Return the [x, y] coordinate for the center point of the cell that contains the specified text.  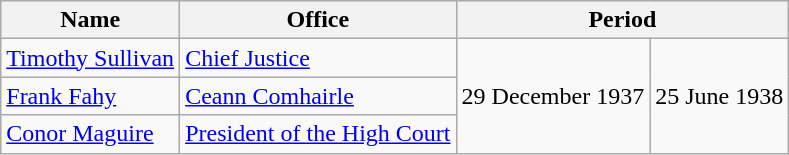
Period [622, 20]
Name [90, 20]
29 December 1937 [553, 96]
Office [318, 20]
Chief Justice [318, 58]
Timothy Sullivan [90, 58]
Ceann Comhairle [318, 96]
Frank Fahy [90, 96]
25 June 1938 [720, 96]
Conor Maguire [90, 134]
President of the High Court [318, 134]
